For the text-containing cell, return its midpoint in [x, y] coordinate format. 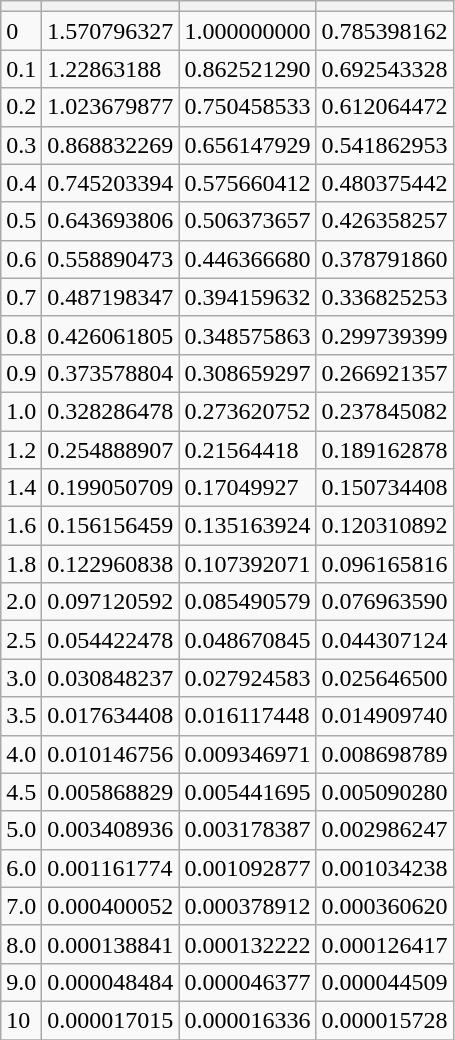
6.0 [22, 868]
5.0 [22, 830]
0.336825253 [384, 297]
0.487198347 [110, 297]
0.446366680 [248, 259]
0.017634408 [110, 716]
4.5 [22, 792]
0.000360620 [384, 906]
0.199050709 [110, 488]
0.000400052 [110, 906]
0.014909740 [384, 716]
0.4 [22, 183]
0.025646500 [384, 678]
0.254888907 [110, 449]
0.027924583 [248, 678]
0.002986247 [384, 830]
0.016117448 [248, 716]
10 [22, 1020]
0.009346971 [248, 754]
0.299739399 [384, 335]
0.5 [22, 221]
0.000132222 [248, 944]
0.005868829 [110, 792]
0.328286478 [110, 411]
0.21564418 [248, 449]
0.378791860 [384, 259]
0.054422478 [110, 640]
0.750458533 [248, 107]
0.150734408 [384, 488]
0.008698789 [384, 754]
1.2 [22, 449]
0.8 [22, 335]
0.189162878 [384, 449]
0.076963590 [384, 602]
0.156156459 [110, 526]
0.862521290 [248, 69]
2.0 [22, 602]
0.868832269 [110, 145]
0.000017015 [110, 1020]
0.001092877 [248, 868]
0.001034238 [384, 868]
1.22863188 [110, 69]
0.6 [22, 259]
1.000000000 [248, 31]
0.575660412 [248, 183]
0.394159632 [248, 297]
0.003178387 [248, 830]
0.348575863 [248, 335]
0.237845082 [384, 411]
0.005090280 [384, 792]
1.4 [22, 488]
0.120310892 [384, 526]
0 [22, 31]
0.003408936 [110, 830]
0.000044509 [384, 982]
0.612064472 [384, 107]
0.373578804 [110, 373]
0.000138841 [110, 944]
1.6 [22, 526]
0.692543328 [384, 69]
0.480375442 [384, 183]
0.000016336 [248, 1020]
8.0 [22, 944]
0.426061805 [110, 335]
0.122960838 [110, 564]
0.010146756 [110, 754]
0.7 [22, 297]
0.506373657 [248, 221]
3.5 [22, 716]
0.030848237 [110, 678]
0.656147929 [248, 145]
0.097120592 [110, 602]
4.0 [22, 754]
0.000015728 [384, 1020]
3.0 [22, 678]
0.17049927 [248, 488]
1.8 [22, 564]
0.135163924 [248, 526]
0.541862953 [384, 145]
1.570796327 [110, 31]
0.096165816 [384, 564]
0.001161774 [110, 868]
0.558890473 [110, 259]
0.643693806 [110, 221]
7.0 [22, 906]
2.5 [22, 640]
0.308659297 [248, 373]
0.000046377 [248, 982]
0.005441695 [248, 792]
0.000126417 [384, 944]
0.000378912 [248, 906]
0.273620752 [248, 411]
0.044307124 [384, 640]
0.107392071 [248, 564]
0.2 [22, 107]
0.3 [22, 145]
9.0 [22, 982]
1.0 [22, 411]
0.785398162 [384, 31]
0.745203394 [110, 183]
0.266921357 [384, 373]
0.9 [22, 373]
0.1 [22, 69]
1.023679877 [110, 107]
0.000048484 [110, 982]
0.426358257 [384, 221]
0.085490579 [248, 602]
0.048670845 [248, 640]
